Extract the [X, Y] coordinate from the center of the cell holding the provided text.  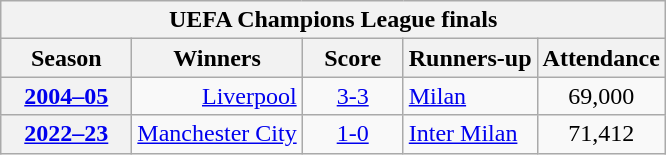
2022–23 [66, 134]
1-0 [352, 134]
71,412 [601, 134]
Manchester City [217, 134]
UEFA Champions League finals [334, 20]
Winners [217, 58]
Season [66, 58]
Liverpool [217, 96]
3-3 [352, 96]
2004–05 [66, 96]
Runners-up [470, 58]
Milan [470, 96]
Attendance [601, 58]
Score [352, 58]
Inter Milan [470, 134]
69,000 [601, 96]
